Scan for the cell matching the given text and deliver its [X, Y] coordinate at center. 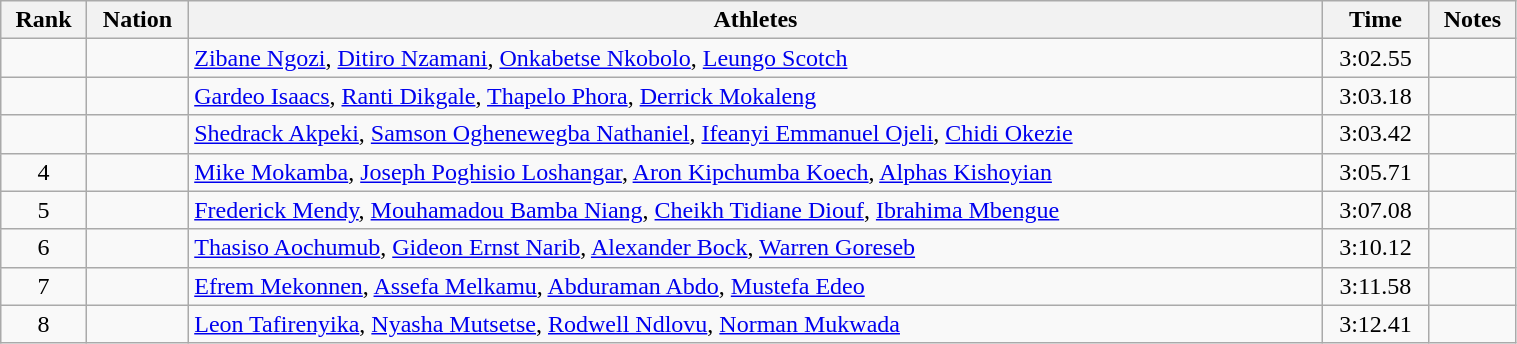
6 [44, 248]
Notes [1472, 20]
3:07.08 [1376, 210]
8 [44, 324]
Shedrack Akpeki, Samson Oghenewegba Nathaniel, Ifeanyi Emmanuel Ojeli, Chidi Okezie [756, 134]
Frederick Mendy, Mouhamadou Bamba Niang, Cheikh Tidiane Diouf, Ibrahima Mbengue [756, 210]
Leon Tafirenyika, Nyasha Mutsetse, Rodwell Ndlovu, Norman Mukwada [756, 324]
Thasiso Aochumub, Gideon Ernst Narib, Alexander Bock, Warren Goreseb [756, 248]
Mike Mokamba, Joseph Poghisio Loshangar, Aron Kipchumba Koech, Alphas Kishoyian [756, 172]
3:05.71 [1376, 172]
4 [44, 172]
Athletes [756, 20]
3:10.12 [1376, 248]
7 [44, 286]
Rank [44, 20]
5 [44, 210]
3:02.55 [1376, 58]
3:12.41 [1376, 324]
Zibane Ngozi, Ditiro Nzamani, Onkabetse Nkobolo, Leungo Scotch [756, 58]
3:03.18 [1376, 96]
Time [1376, 20]
Gardeo Isaacs, Ranti Dikgale, Thapelo Phora, Derrick Mokaleng [756, 96]
3:11.58 [1376, 286]
Nation [137, 20]
Efrem Mekonnen, Assefa Melkamu, Abduraman Abdo, Mustefa Edeo [756, 286]
3:03.42 [1376, 134]
